Provide the [X, Y] coordinate of the cell's center where the given text is located.  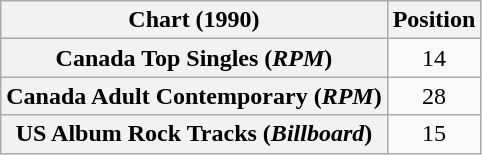
Position [434, 20]
US Album Rock Tracks (Billboard) [194, 134]
14 [434, 58]
Canada Top Singles (RPM) [194, 58]
15 [434, 134]
28 [434, 96]
Canada Adult Contemporary (RPM) [194, 96]
Chart (1990) [194, 20]
